Identify which cell holds the provided text, then report its (x, y) central coordinate. 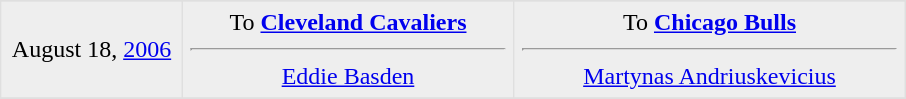
To Cleveland Cavaliers Eddie Basden (348, 50)
August 18, 2006 (92, 50)
To Chicago Bulls Martynas Andriuskevicius (710, 50)
